Locate the cell with the specified text and output its [X, Y] center coordinate. 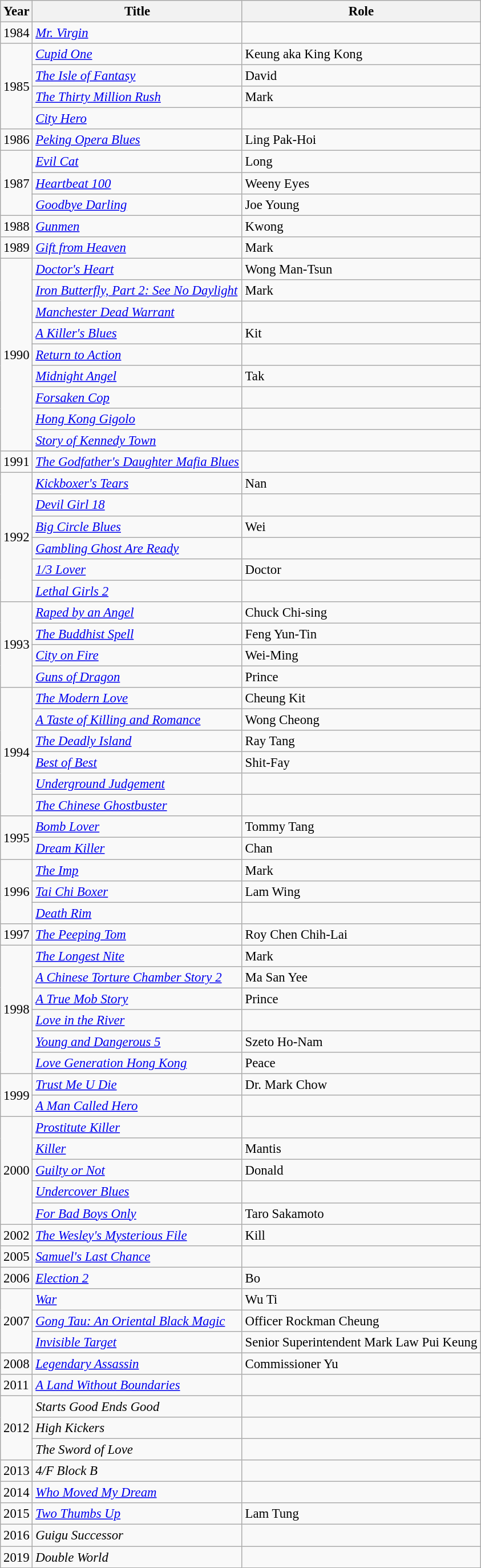
Iron Butterfly, Part 2: See No Daylight [137, 291]
Long [361, 162]
1997 [17, 934]
1992 [17, 537]
Tak [361, 376]
Doctor [361, 569]
Ray Tang [361, 741]
The Peeping Tom [137, 934]
1995 [17, 838]
1987 [17, 183]
Bo [361, 1278]
2014 [17, 1493]
Love in the River [137, 1020]
Undercover Blues [137, 1192]
Dr. Mark Chow [361, 1085]
Mantis [361, 1149]
1990 [17, 355]
Tommy Tang [361, 827]
The Thirty Million Rush [137, 97]
Starts Good Ends Good [137, 1407]
Manchester Dead Warrant [137, 312]
Senior Superintendent Mark Law Pui Keung [361, 1342]
City on Fire [137, 656]
The Sword of Love [137, 1450]
A Man Called Hero [137, 1106]
1993 [17, 645]
Guigu Successor [137, 1535]
The Godfather's Daughter Mafia Blues [137, 462]
Taro Sakamoto [361, 1213]
Chan [361, 849]
David [361, 76]
1/3 Lover [137, 569]
The Deadly Island [137, 741]
Raped by an Angel [137, 613]
A Taste of Killing and Romance [137, 720]
Officer Rockman Cheung [361, 1321]
Shit-Fay [361, 763]
1994 [17, 752]
Lethal Girls 2 [137, 591]
Cupid One [137, 54]
The Longest Nite [137, 956]
Nan [361, 484]
Prostitute Killer [137, 1128]
Kill [361, 1235]
Gambling Ghost Are Ready [137, 548]
2002 [17, 1235]
Goodbye Darling [137, 204]
Forsaken Cop [137, 398]
Hong Kong Gigolo [137, 419]
Wong Man-Tsun [361, 269]
Feng Yun-Tin [361, 634]
Wei [361, 526]
Peace [361, 1063]
A Killer's Blues [137, 333]
Keung aka King Kong [361, 54]
Love Generation Hong Kong [137, 1063]
Roy Chen Chih-Lai [361, 934]
Guns of Dragon [137, 677]
Underground Judgement [137, 784]
Lam Tung [361, 1514]
2013 [17, 1471]
Big Circle Blues [137, 526]
Return to Action [137, 355]
1989 [17, 247]
The Imp [137, 870]
Commissioner Yu [361, 1364]
Guilty or Not [137, 1171]
Two Thumbs Up [137, 1514]
Gong Tau: An Oriental Black Magic [137, 1321]
1988 [17, 226]
Lam Wing [361, 891]
1991 [17, 462]
Samuel's Last Chance [137, 1256]
Year [17, 11]
Killer [137, 1149]
City Hero [137, 119]
Ma San Yee [361, 978]
Kwong [361, 226]
Kit [361, 333]
Cheung Kit [361, 698]
War [137, 1300]
Chuck Chi-sing [361, 613]
Weeny Eyes [361, 183]
2015 [17, 1514]
Election 2 [137, 1278]
2019 [17, 1557]
The Modern Love [137, 698]
2006 [17, 1278]
Peking Opera Blues [137, 140]
Bomb Lover [137, 827]
A True Mob Story [137, 999]
Wong Cheong [361, 720]
4/F Block B [137, 1471]
2008 [17, 1364]
Young and Dangerous 5 [137, 1042]
Best of Best [137, 763]
Heartbeat 100 [137, 183]
Dream Killer [137, 849]
1985 [17, 86]
2016 [17, 1535]
Wu Ti [361, 1300]
Mr. Virgin [137, 33]
2005 [17, 1256]
Who Moved My Dream [137, 1493]
Story of Kennedy Town [137, 441]
Kickboxer's Tears [137, 484]
The Isle of Fantasy [137, 76]
2000 [17, 1171]
Tai Chi Boxer [137, 891]
Joe Young [361, 204]
The Chinese Ghostbuster [137, 806]
1986 [17, 140]
Szeto Ho-Nam [361, 1042]
For Bad Boys Only [137, 1213]
Invisible Target [137, 1342]
2011 [17, 1385]
Devil Girl 18 [137, 505]
Wei-Ming [361, 656]
Trust Me U Die [137, 1085]
Donald [361, 1171]
A Land Without Boundaries [137, 1385]
The Buddhist Spell [137, 634]
1996 [17, 892]
Midnight Angel [137, 376]
The Wesley's Mysterious File [137, 1235]
Death Rim [137, 913]
Title [137, 11]
Legendary Assassin [137, 1364]
2012 [17, 1429]
Double World [137, 1557]
Role [361, 11]
Evil Cat [137, 162]
2007 [17, 1321]
1999 [17, 1095]
1984 [17, 33]
Gift from Heaven [137, 247]
Gunmen [137, 226]
Ling Pak-Hoi [361, 140]
1998 [17, 1010]
Doctor's Heart [137, 269]
A Chinese Torture Chamber Story 2 [137, 978]
High Kickers [137, 1428]
